Determine the [x, y] coordinate at the center of the cell enclosing the given text.  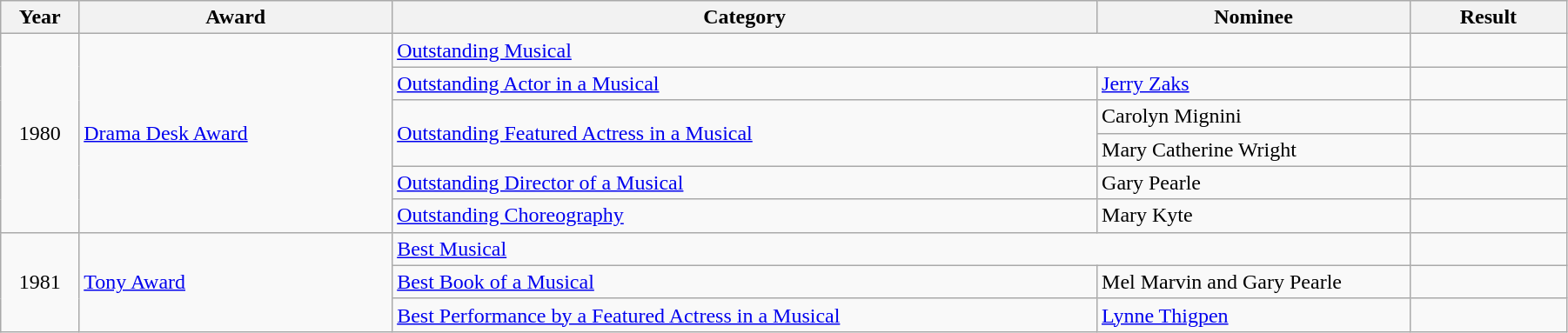
Category [745, 17]
Mary Kyte [1254, 216]
Nominee [1254, 17]
Drama Desk Award [236, 133]
Jerry Zaks [1254, 83]
Best Performance by a Featured Actress in a Musical [745, 315]
Tony Award [236, 282]
Mary Catherine Wright [1254, 150]
Mel Marvin and Gary Pearle [1254, 282]
Outstanding Musical [901, 50]
Award [236, 17]
Outstanding Director of a Musical [745, 183]
Outstanding Featured Actress in a Musical [745, 133]
Best Book of a Musical [745, 282]
Result [1488, 17]
Gary Pearle [1254, 183]
Carolyn Mignini [1254, 117]
Lynne Thigpen [1254, 315]
1980 [40, 133]
1981 [40, 282]
Year [40, 17]
Outstanding Choreography [745, 216]
Best Musical [901, 249]
Outstanding Actor in a Musical [745, 83]
